Return (x, y) of the center of cell containing provided text 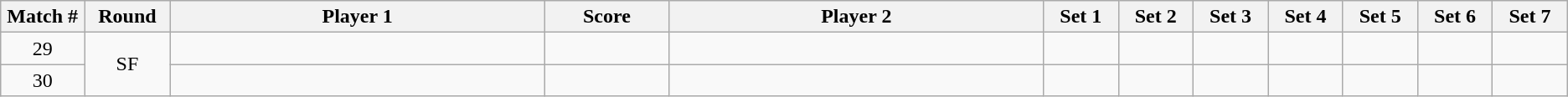
Match # (43, 17)
29 (43, 48)
SF (127, 64)
Set 1 (1081, 17)
Set 6 (1454, 17)
Set 5 (1380, 17)
30 (43, 80)
Set 4 (1305, 17)
Set 2 (1156, 17)
Player 2 (856, 17)
Set 3 (1230, 17)
Player 1 (357, 17)
Round (127, 17)
Score (606, 17)
Set 7 (1529, 17)
